Return the (x, y) coordinate for the center point of the cell that contains the specified text.  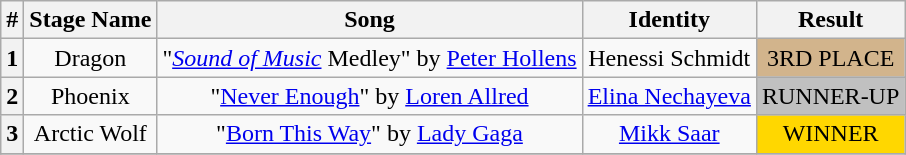
# (12, 20)
Result (830, 20)
"Never Enough" by Loren Allred (370, 96)
Henessi Schmidt (669, 58)
3 (12, 134)
Identity (669, 20)
RUNNER-UP (830, 96)
Dragon (90, 58)
Stage Name (90, 20)
Mikk Saar (669, 134)
"Sound of Music Medley" by Peter Hollens (370, 58)
1 (12, 58)
Arctic Wolf (90, 134)
"Born This Way" by Lady Gaga (370, 134)
Phoenix (90, 96)
Elina Nechayeva (669, 96)
3RD PLACE (830, 58)
Song (370, 20)
2 (12, 96)
WINNER (830, 134)
